From the cell containing the given text, extract its center point as [x, y] coordinate. 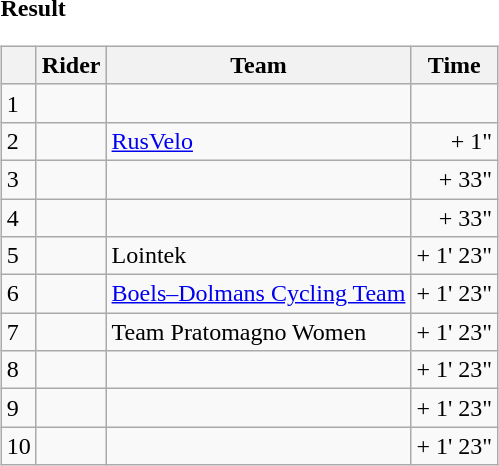
7 [18, 332]
6 [18, 294]
1 [18, 103]
8 [18, 370]
Team [258, 65]
Time [454, 65]
9 [18, 408]
3 [18, 179]
Boels–Dolmans Cycling Team [258, 294]
10 [18, 446]
2 [18, 141]
Lointek [258, 256]
4 [18, 217]
RusVelo [258, 141]
Team Pratomagno Women [258, 332]
Rider [71, 65]
+ 1" [454, 141]
5 [18, 256]
